Extract the (X, Y) coordinate from the center of the cell holding the provided text.  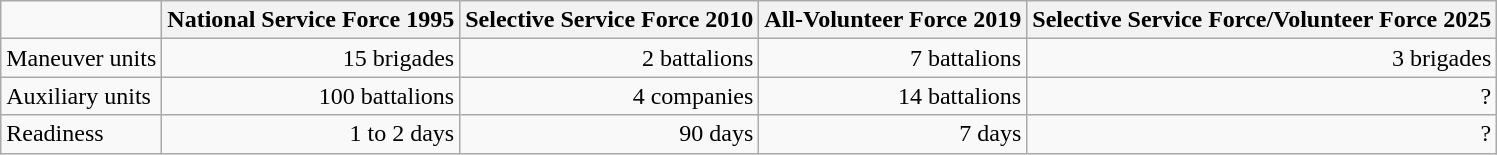
National Service Force 1995 (311, 20)
Auxiliary units (82, 96)
14 battalions (893, 96)
Maneuver units (82, 58)
Selective Service Force/Volunteer Force 2025 (1262, 20)
90 days (610, 134)
2 battalions (610, 58)
All-Volunteer Force 2019 (893, 20)
4 companies (610, 96)
Selective Service Force 2010 (610, 20)
1 to 2 days (311, 134)
7 days (893, 134)
3 brigades (1262, 58)
7 battalions (893, 58)
100 battalions (311, 96)
15 brigades (311, 58)
Readiness (82, 134)
